Find where the given text appears and provide that cell's center as (X, Y) coordinate. 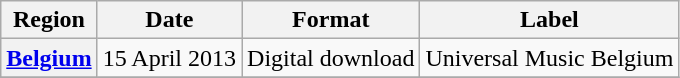
Date (169, 20)
Format (331, 20)
Label (550, 20)
Digital download (331, 58)
Universal Music Belgium (550, 58)
Region (49, 20)
15 April 2013 (169, 58)
Belgium (49, 58)
